Find where the given text appears and provide that cell's center as [X, Y] coordinate. 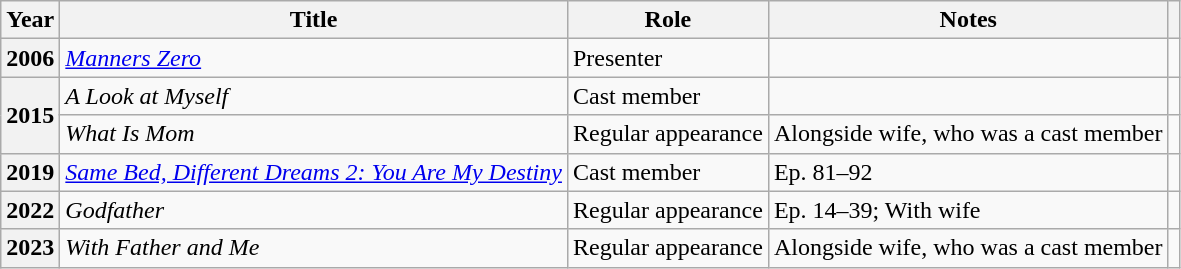
Ep. 14–39; With wife [968, 210]
With Father and Me [314, 248]
2023 [30, 248]
Manners Zero [314, 58]
Title [314, 20]
Same Bed, Different Dreams 2: You Are My Destiny [314, 172]
2022 [30, 210]
A Look at Myself [314, 96]
2006 [30, 58]
Role [668, 20]
Ep. 81–92 [968, 172]
Notes [968, 20]
2019 [30, 172]
Year [30, 20]
Godfather [314, 210]
What Is Mom [314, 134]
Presenter [668, 58]
2015 [30, 115]
